Scan for the cell matching the given text and deliver its (X, Y) coordinate at center. 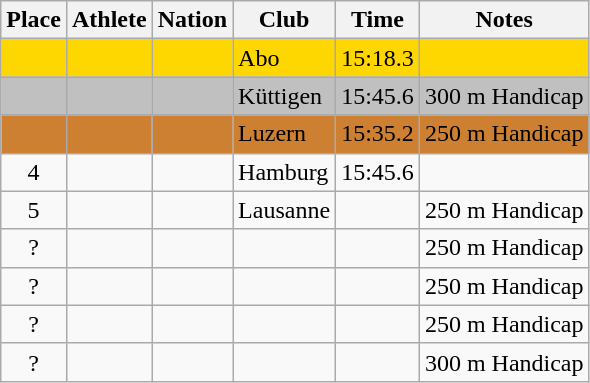
Notes (504, 20)
Luzern (284, 134)
Küttigen (284, 96)
Nation (192, 20)
Lausanne (284, 210)
Place (34, 20)
Abo (284, 58)
Hamburg (284, 172)
Athlete (109, 20)
4 (34, 172)
Time (378, 20)
Club (284, 20)
5 (34, 210)
15:18.3 (378, 58)
15:35.2 (378, 134)
